Return [X, Y] of the center of cell containing provided text 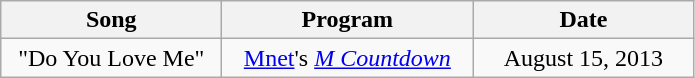
Song [112, 20]
Program [348, 20]
Mnet's M Countdown [348, 58]
"Do You Love Me" [112, 58]
Date [584, 20]
August 15, 2013 [584, 58]
